Output the (x, y) coordinate of the center of the cell containing the given text.  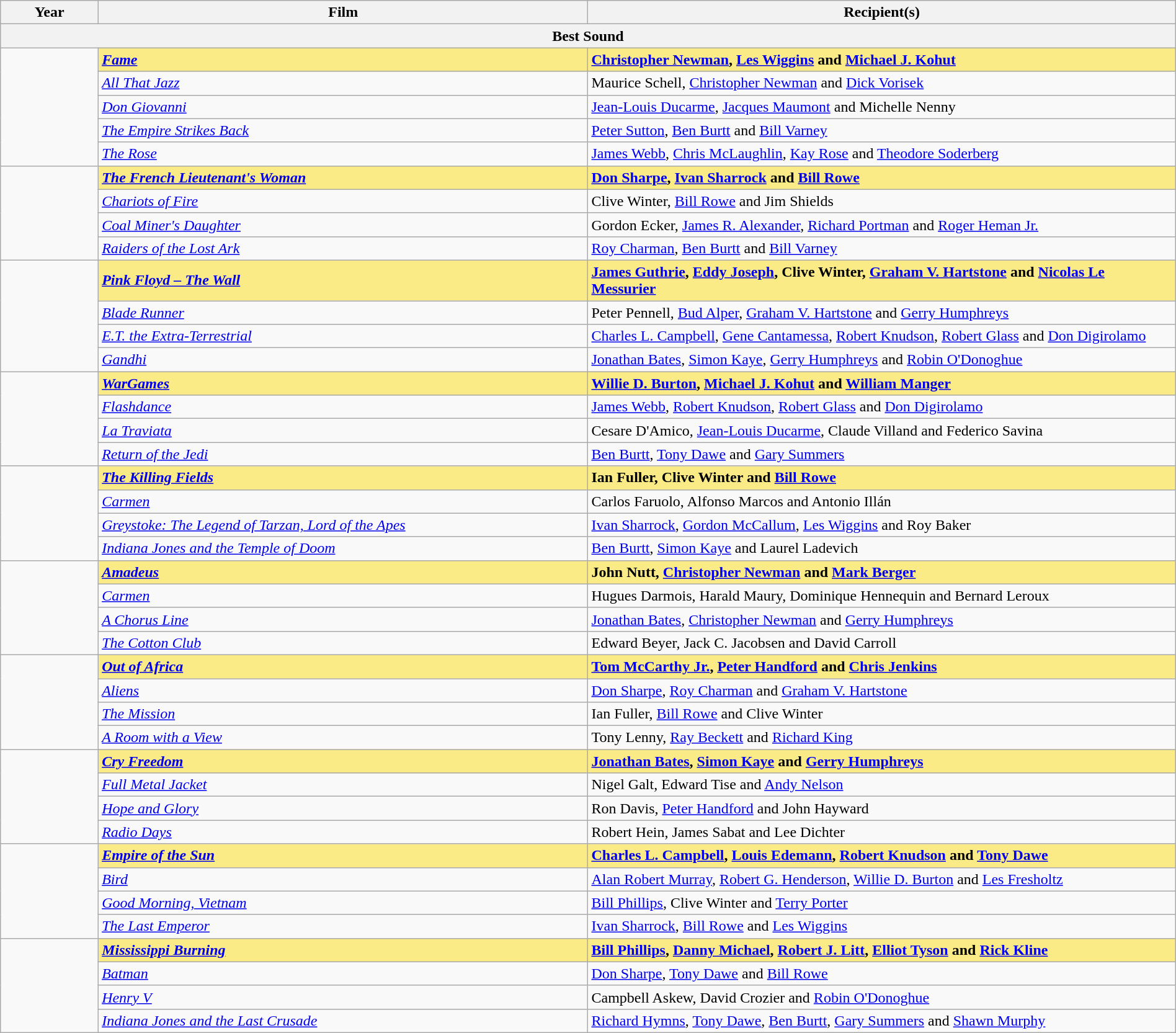
Jonathan Bates, Christopher Newman and Gerry Humphreys (882, 619)
Nigel Galt, Edward Tise and Andy Nelson (882, 785)
Aliens (344, 691)
Coal Miner's Daughter (344, 225)
Roy Charman, Ben Burtt and Bill Varney (882, 248)
John Nutt, Christopher Newman and Mark Berger (882, 572)
Mississippi Burning (344, 950)
James Guthrie, Eddy Joseph, Clive Winter, Graham V. Hartstone and Nicolas Le Messurier (882, 280)
Full Metal Jacket (344, 785)
The Empire Strikes Back (344, 130)
The Rose (344, 154)
Greystoke: The Legend of Tarzan, Lord of the Apes (344, 525)
Charles L. Campbell, Gene Cantamessa, Robert Knudson, Robert Glass and Don Digirolamo (882, 336)
Blade Runner (344, 312)
Jonathan Bates, Simon Kaye, Gerry Humphreys and Robin O'Donoghue (882, 360)
Cry Freedom (344, 761)
Hugues Darmois, Harald Maury, Dominique Hennequin and Bernard Leroux (882, 596)
Indiana Jones and the Last Crusade (344, 1021)
Don Sharpe, Tony Dawe and Bill Rowe (882, 973)
Bird (344, 879)
A Room with a View (344, 738)
Ian Fuller, Clive Winter and Bill Rowe (882, 478)
Chariots of Fire (344, 201)
Gandhi (344, 360)
Hope and Glory (344, 808)
Raiders of the Lost Ark (344, 248)
Best Sound (588, 36)
La Traviata (344, 431)
Indiana Jones and the Temple of Doom (344, 548)
Out of Africa (344, 666)
Don Giovanni (344, 107)
Ian Fuller, Bill Rowe and Clive Winter (882, 714)
The Last Emperor (344, 926)
The Killing Fields (344, 478)
Tony Lenny, Ray Beckett and Richard King (882, 738)
Film (344, 12)
Peter Sutton, Ben Burtt and Bill Varney (882, 130)
Ivan Sharrock, Bill Rowe and Les Wiggins (882, 926)
Good Morning, Vietnam (344, 903)
Campbell Askew, David Crozier and Robin O'Donoghue (882, 997)
Jonathan Bates, Simon Kaye and Gerry Humphreys (882, 761)
Don Sharpe, Ivan Sharrock and Bill Rowe (882, 177)
Christopher Newman, Les Wiggins and Michael J. Kohut (882, 60)
All That Jazz (344, 83)
Cesare D'Amico, Jean-Louis Ducarme, Claude Villand and Federico Savina (882, 431)
Year (50, 12)
Bill Phillips, Danny Michael, Robert J. Litt, Elliot Tyson and Rick Kline (882, 950)
Peter Pennell, Bud Alper, Graham V. Hartstone and Gerry Humphreys (882, 312)
Robert Hein, James Sabat and Lee Dichter (882, 832)
The Mission (344, 714)
Gordon Ecker, James R. Alexander, Richard Portman and Roger Heman Jr. (882, 225)
Amadeus (344, 572)
Charles L. Campbell, Louis Edemann, Robert Knudson and Tony Dawe (882, 856)
Don Sharpe, Roy Charman and Graham V. Hartstone (882, 691)
Maurice Schell, Christopher Newman and Dick Vorisek (882, 83)
Richard Hymns, Tony Dawe, Ben Burtt, Gary Summers and Shawn Murphy (882, 1021)
Ben Burtt, Simon Kaye and Laurel Ladevich (882, 548)
Ben Burtt, Tony Dawe and Gary Summers (882, 454)
James Webb, Chris McLaughlin, Kay Rose and Theodore Soderberg (882, 154)
E.T. the Extra-Terrestrial (344, 336)
Alan Robert Murray, Robert G. Henderson, Willie D. Burton and Les Fresholtz (882, 879)
WarGames (344, 383)
Pink Floyd – The Wall (344, 280)
Fame (344, 60)
Recipient(s) (882, 12)
Henry V (344, 997)
Batman (344, 973)
Return of the Jedi (344, 454)
Willie D. Burton, Michael J. Kohut and William Manger (882, 383)
Jean-Louis Ducarme, Jacques Maumont and Michelle Nenny (882, 107)
The Cotton Club (344, 643)
A Chorus Line (344, 619)
Clive Winter, Bill Rowe and Jim Shields (882, 201)
Carlos Faruolo, Alfonso Marcos and Antonio Illán (882, 501)
Ivan Sharrock, Gordon McCallum, Les Wiggins and Roy Baker (882, 525)
Ron Davis, Peter Handford and John Hayward (882, 808)
Flashdance (344, 407)
Empire of the Sun (344, 856)
Edward Beyer, Jack C. Jacobsen and David Carroll (882, 643)
Tom McCarthy Jr., Peter Handford and Chris Jenkins (882, 666)
Radio Days (344, 832)
Bill Phillips, Clive Winter and Terry Porter (882, 903)
James Webb, Robert Knudson, Robert Glass and Don Digirolamo (882, 407)
The French Lieutenant's Woman (344, 177)
